Determine the [X, Y] coordinate at the center of the cell enclosing the given text.  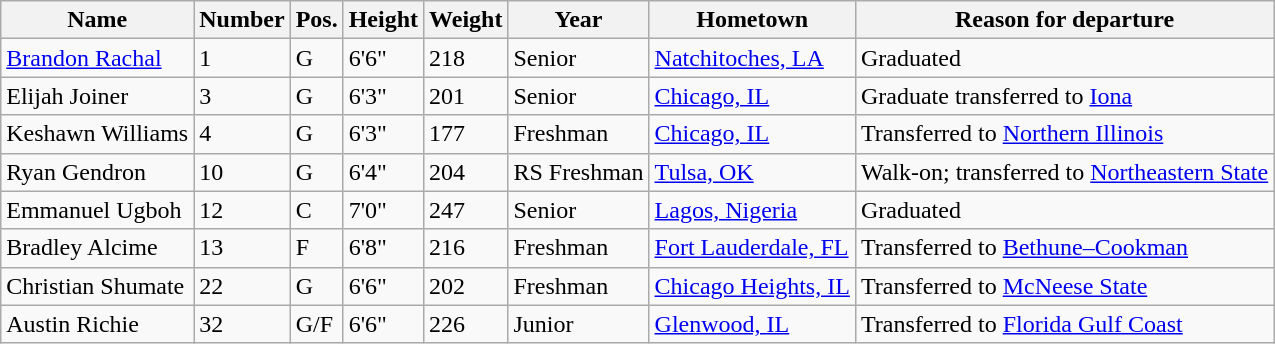
7'0" [383, 210]
247 [466, 210]
13 [242, 248]
218 [466, 58]
Keshawn Williams [98, 134]
C [316, 210]
4 [242, 134]
Reason for departure [1064, 20]
216 [466, 248]
Lagos, Nigeria [752, 210]
22 [242, 286]
201 [466, 96]
Junior [578, 324]
Height [383, 20]
204 [466, 172]
Name [98, 20]
177 [466, 134]
32 [242, 324]
1 [242, 58]
Transferred to Bethune–Cookman [1064, 248]
Austin Richie [98, 324]
10 [242, 172]
6'4" [383, 172]
RS Freshman [578, 172]
Christian Shumate [98, 286]
Transferred to Northern Illinois [1064, 134]
Fort Lauderdale, FL [752, 248]
Number [242, 20]
Year [578, 20]
Walk-on; transferred to Northeastern State [1064, 172]
6'8" [383, 248]
Tulsa, OK [752, 172]
Ryan Gendron [98, 172]
Emmanuel Ugboh [98, 210]
3 [242, 96]
Brandon Rachal [98, 58]
Transferred to Florida Gulf Coast [1064, 324]
Elijah Joiner [98, 96]
Weight [466, 20]
Graduate transferred to Iona [1064, 96]
12 [242, 210]
Hometown [752, 20]
Glenwood, IL [752, 324]
Bradley Alcime [98, 248]
G/F [316, 324]
226 [466, 324]
Chicago Heights, IL [752, 286]
Pos. [316, 20]
F [316, 248]
202 [466, 286]
Natchitoches, LA [752, 58]
Transferred to McNeese State [1064, 286]
